Extract the [X, Y] coordinate from the center of the cell holding the provided text.  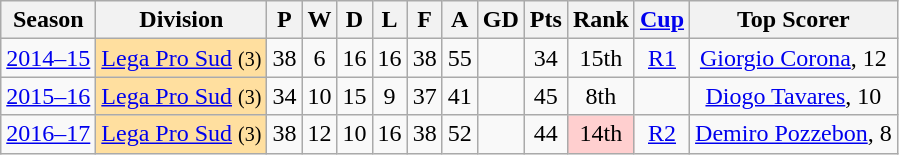
D [354, 20]
2016–17 [48, 134]
Diogo Tavares, 10 [794, 96]
R1 [662, 58]
52 [460, 134]
Rank [600, 20]
6 [320, 58]
W [320, 20]
37 [424, 96]
15 [354, 96]
8th [600, 96]
9 [390, 96]
R2 [662, 134]
15th [600, 58]
F [424, 20]
Demiro Pozzebon, 8 [794, 134]
41 [460, 96]
Top Scorer [794, 20]
55 [460, 58]
P [284, 20]
L [390, 20]
Giorgio Corona, 12 [794, 58]
2014–15 [48, 58]
A [460, 20]
Cup [662, 20]
45 [546, 96]
Season [48, 20]
12 [320, 134]
GD [500, 20]
Pts [546, 20]
2015–16 [48, 96]
14th [600, 134]
Division [182, 20]
44 [546, 134]
